Provide the (x, y) coordinate of the cell's center where the given text is located.  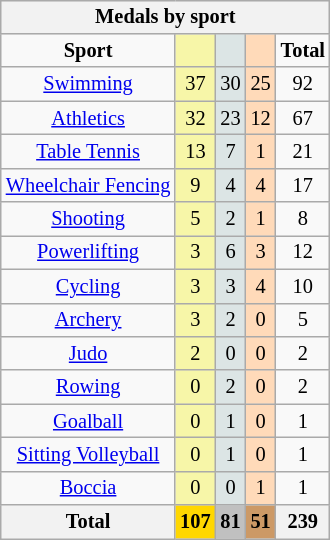
Medals by sport (166, 17)
Table Tennis (88, 152)
10 (303, 286)
7 (231, 152)
17 (303, 185)
Sport (88, 51)
Swimming (88, 84)
32 (195, 118)
107 (195, 522)
6 (231, 253)
8 (303, 219)
23 (231, 118)
9 (195, 185)
81 (231, 522)
239 (303, 522)
Shooting (88, 219)
Boccia (88, 488)
Goalball (88, 421)
Athletics (88, 118)
51 (261, 522)
37 (195, 84)
30 (231, 84)
67 (303, 118)
92 (303, 84)
25 (261, 84)
Cycling (88, 286)
Wheelchair Fencing (88, 185)
13 (195, 152)
Judo (88, 354)
21 (303, 152)
Powerlifting (88, 253)
Sitting Volleyball (88, 455)
Archery (88, 320)
Rowing (88, 387)
